Return [X, Y] of the center of cell containing provided text 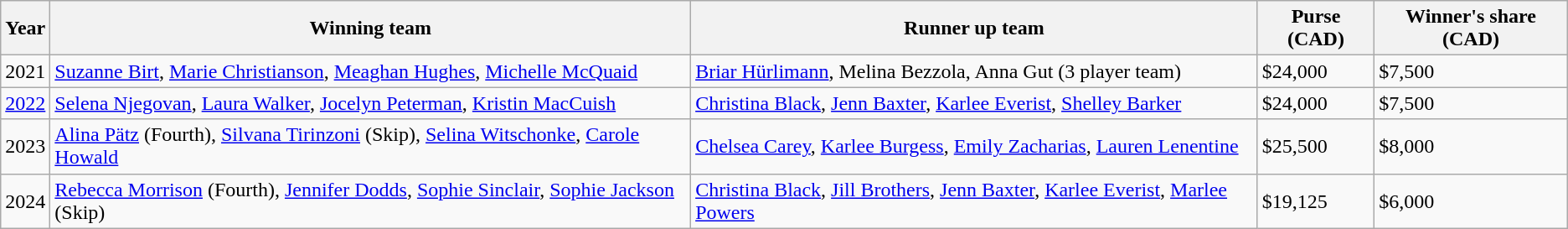
Rebecca Morrison (Fourth), Jennifer Dodds, Sophie Sinclair, Sophie Jackson (Skip) [370, 201]
2021 [25, 71]
Year [25, 29]
Selena Njegovan, Laura Walker, Jocelyn Peterman, Kristin MacCuish [370, 103]
Suzanne Birt, Marie Christianson, Meaghan Hughes, Michelle McQuaid [370, 71]
2023 [25, 146]
$25,500 [1316, 146]
Christina Black, Jill Brothers, Jenn Baxter, Karlee Everist, Marlee Powers [975, 201]
$8,000 [1471, 146]
Alina Pätz (Fourth), Silvana Tirinzoni (Skip), Selina Witschonke, Carole Howald [370, 146]
$19,125 [1316, 201]
$6,000 [1471, 201]
Briar Hürlimann, Melina Bezzola, Anna Gut (3 player team) [975, 71]
Chelsea Carey, Karlee Burgess, Emily Zacharias, Lauren Lenentine [975, 146]
Winner's share (CAD) [1471, 29]
Runner up team [975, 29]
2022 [25, 103]
Winning team [370, 29]
Christina Black, Jenn Baxter, Karlee Everist, Shelley Barker [975, 103]
2024 [25, 201]
Purse (CAD) [1316, 29]
